Determine the (X, Y) coordinate at the center of the cell enclosing the given text.  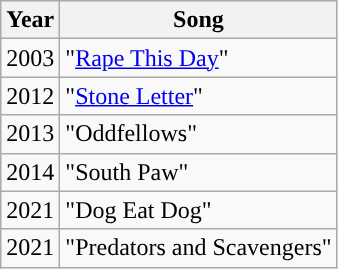
"South Paw" (198, 172)
"Oddfellows" (198, 134)
"Predators and Scavengers" (198, 248)
2003 (30, 58)
"Stone Letter" (198, 96)
Song (198, 20)
2012 (30, 96)
"Dog Eat Dog" (198, 210)
"Rape This Day" (198, 58)
2014 (30, 172)
2013 (30, 134)
Year (30, 20)
